Return the [x, y] coordinate for the center point of the cell that contains the specified text.  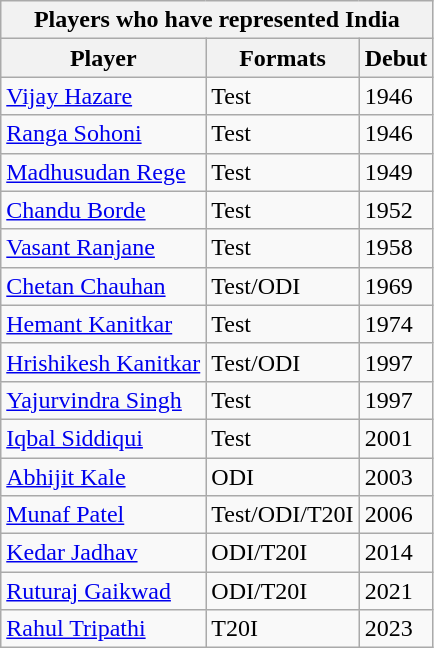
2021 [396, 591]
Hrishikesh Kanitkar [104, 362]
Ranga Sohoni [104, 134]
Yajurvindra Singh [104, 400]
2003 [396, 477]
T20I [282, 629]
Vijay Hazare [104, 96]
Madhusudan Rege [104, 172]
Kedar Jadhav [104, 553]
Chandu Borde [104, 210]
1974 [396, 324]
Player [104, 58]
2006 [396, 515]
Abhijit Kale [104, 477]
2001 [396, 438]
1949 [396, 172]
Vasant Ranjane [104, 248]
2023 [396, 629]
1969 [396, 286]
Munaf Patel [104, 515]
Iqbal Siddiqui [104, 438]
Rahul Tripathi [104, 629]
2014 [396, 553]
1958 [396, 248]
1952 [396, 210]
Formats [282, 58]
Test/ODI/T20I [282, 515]
Chetan Chauhan [104, 286]
ODI [282, 477]
Players who have represented India [217, 20]
Ruturaj Gaikwad [104, 591]
Debut [396, 58]
Hemant Kanitkar [104, 324]
